Provide the (X, Y) coordinate of the cell's center where the given text is located.  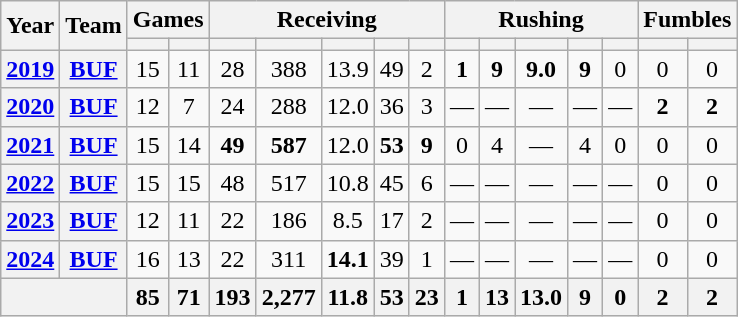
Year (30, 26)
85 (148, 297)
2019 (30, 69)
6 (426, 183)
Receiving (326, 20)
2,277 (288, 297)
28 (232, 69)
587 (288, 145)
10.8 (348, 183)
17 (392, 221)
Games (168, 20)
2020 (30, 107)
48 (232, 183)
Fumbles (688, 20)
311 (288, 259)
2021 (30, 145)
36 (392, 107)
8.5 (348, 221)
2024 (30, 259)
23 (426, 297)
14.1 (348, 259)
Team (94, 26)
193 (232, 297)
2022 (30, 183)
9.0 (540, 69)
11.8 (348, 297)
3 (426, 107)
Rushing (540, 20)
7 (188, 107)
2023 (30, 221)
517 (288, 183)
288 (288, 107)
186 (288, 221)
45 (392, 183)
13.0 (540, 297)
16 (148, 259)
39 (392, 259)
13.9 (348, 69)
388 (288, 69)
71 (188, 297)
24 (232, 107)
14 (188, 145)
